Return (x, y) of the center of cell containing provided text 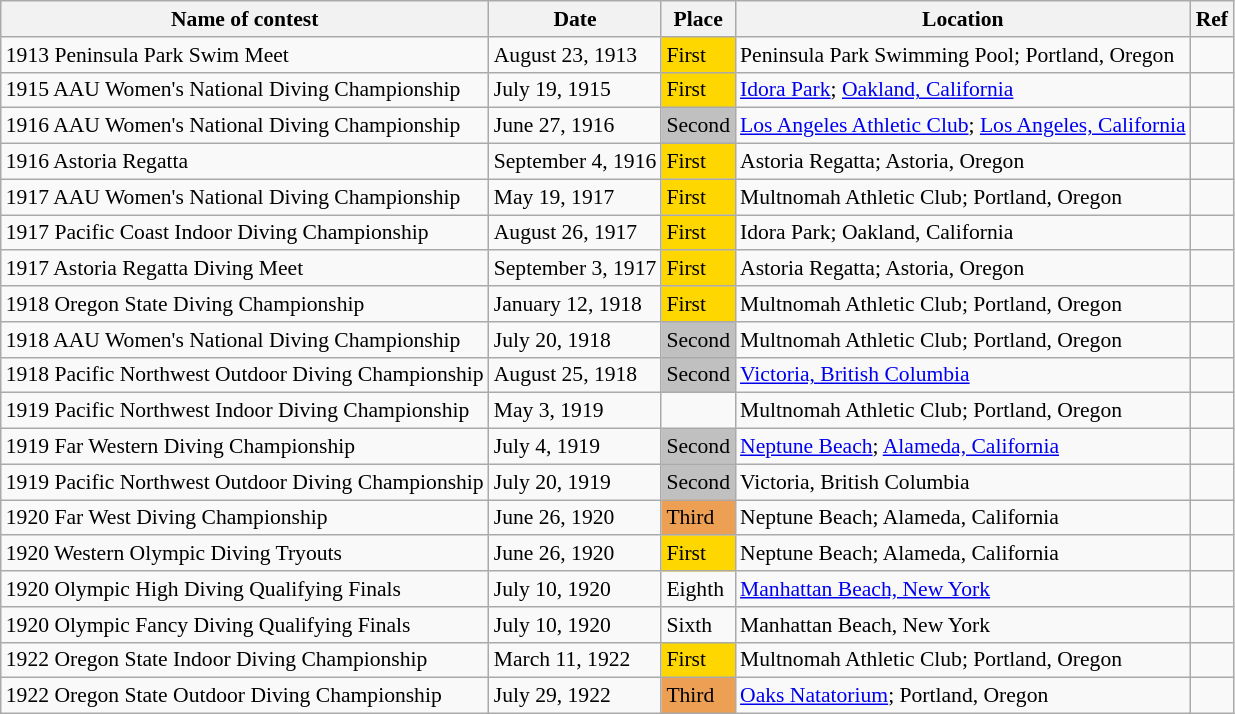
July 20, 1918 (576, 340)
1920 Olympic High Diving Qualifying Finals (245, 589)
July 29, 1922 (576, 696)
1916 Astoria Regatta (245, 162)
Name of contest (245, 19)
September 4, 1916 (576, 162)
May 3, 1919 (576, 411)
August 25, 1918 (576, 375)
Date (576, 19)
August 26, 1917 (576, 233)
1919 Far Western Diving Championship (245, 447)
1915 AAU Women's National Diving Championship (245, 90)
1920 Western Olympic Diving Tryouts (245, 554)
Eighth (698, 589)
August 23, 1913 (576, 55)
1913 Peninsula Park Swim Meet (245, 55)
Location (963, 19)
September 3, 1917 (576, 269)
June 27, 1916 (576, 126)
1922 Oregon State Indoor Diving Championship (245, 660)
1916 AAU Women's National Diving Championship (245, 126)
Los Angeles Athletic Club; Los Angeles, California (963, 126)
1918 Pacific Northwest Outdoor Diving Championship (245, 375)
July 19, 1915 (576, 90)
1920 Olympic Fancy Diving Qualifying Finals (245, 625)
1922 Oregon State Outdoor Diving Championship (245, 696)
Place (698, 19)
Peninsula Park Swimming Pool; Portland, Oregon (963, 55)
Ref (1212, 19)
1920 Far West Diving Championship (245, 518)
1918 Oregon State Diving Championship (245, 304)
Sixth (698, 625)
1919 Pacific Northwest Outdoor Diving Championship (245, 482)
1917 Astoria Regatta Diving Meet (245, 269)
May 19, 1917 (576, 197)
1917 AAU Women's National Diving Championship (245, 197)
July 4, 1919 (576, 447)
July 20, 1919 (576, 482)
Oaks Natatorium; Portland, Oregon (963, 696)
1917 Pacific Coast Indoor Diving Championship (245, 233)
March 11, 1922 (576, 660)
1918 AAU Women's National Diving Championship (245, 340)
January 12, 1918 (576, 304)
1919 Pacific Northwest Indoor Diving Championship (245, 411)
